Scan for the cell matching the given text and deliver its (X, Y) coordinate at center. 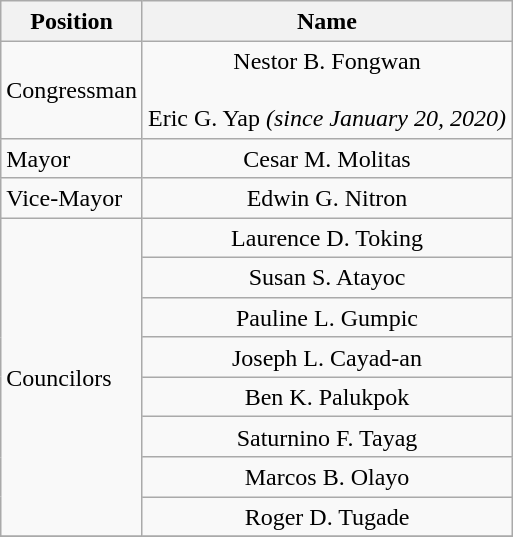
Edwin G. Nitron (326, 198)
Joseph L. Cayad-an (326, 357)
Position (72, 21)
Name (326, 21)
Vice-Mayor (72, 198)
Marcos B. Olayo (326, 477)
Ben K. Palukpok (326, 397)
Susan S. Atayoc (326, 278)
Roger D. Tugade (326, 517)
Mayor (72, 158)
Nestor B. FongwanEric G. Yap (since January 20, 2020) (326, 90)
Cesar M. Molitas (326, 158)
Councilors (72, 378)
Saturnino F. Tayag (326, 437)
Congressman (72, 90)
Laurence D. Toking (326, 238)
Pauline L. Gumpic (326, 317)
